Determine the [X, Y] coordinate at the center of the cell enclosing the given text.  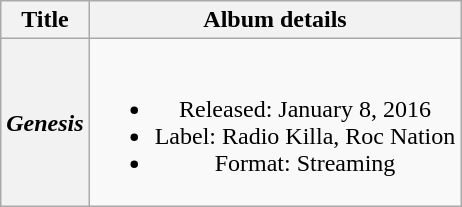
Genesis [45, 122]
Album details [275, 20]
Title [45, 20]
Released: January 8, 2016Label: Radio Killa, Roc NationFormat: Streaming [275, 122]
